Return (x, y) of the center of cell containing provided text 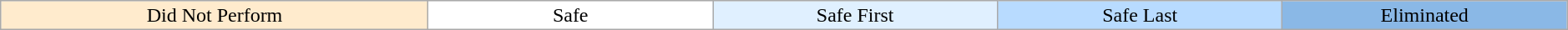
Safe (571, 15)
Did Not Perform (215, 15)
Safe First (855, 15)
Safe Last (1141, 15)
Eliminated (1424, 15)
